Return the (X, Y) coordinate for the center point of the cell that contains the specified text.  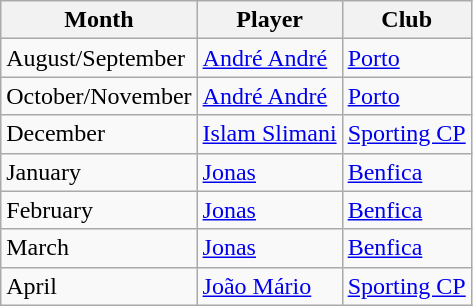
January (99, 172)
October/November (99, 96)
December (99, 134)
Islam Slimani (270, 134)
João Mário (270, 286)
Club (406, 20)
April (99, 286)
Player (270, 20)
February (99, 210)
March (99, 248)
August/September (99, 58)
Month (99, 20)
